Pinpoint the cell where the given text exists, returning its (X, Y) midpoint coordinate. 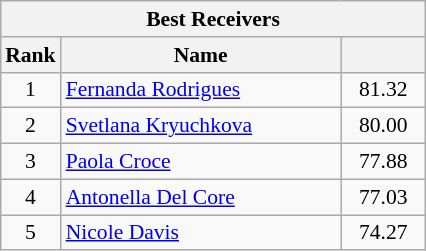
Fernanda Rodrigues (201, 90)
Paola Croce (201, 161)
77.03 (384, 197)
Svetlana Kryuchkova (201, 126)
3 (30, 161)
2 (30, 126)
4 (30, 197)
74.27 (384, 232)
1 (30, 90)
Nicole Davis (201, 232)
5 (30, 232)
81.32 (384, 90)
Name (201, 54)
Best Receivers (213, 19)
Antonella Del Core (201, 197)
77.88 (384, 161)
80.00 (384, 126)
Rank (30, 54)
